Output the [X, Y] coordinate of the center of the cell containing the given text.  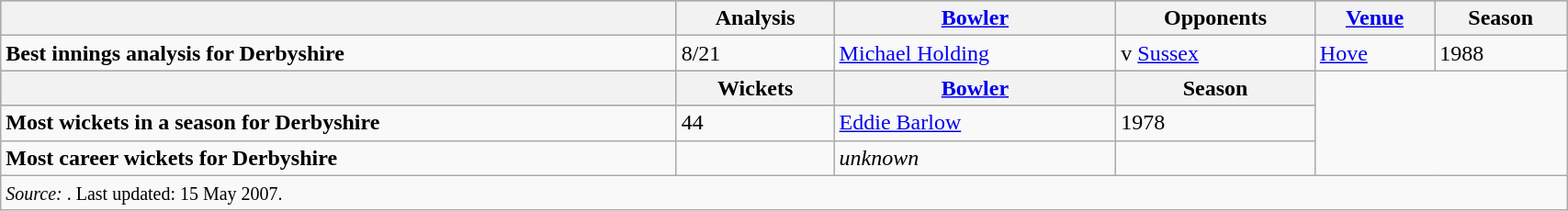
Wickets [755, 88]
1978 [1216, 123]
v Sussex [1216, 53]
Hove [1374, 53]
Best innings analysis for Derbyshire [338, 53]
Eddie Barlow [976, 123]
8/21 [755, 53]
44 [755, 123]
Source: . Last updated: 15 May 2007. [784, 193]
Michael Holding [976, 53]
Opponents [1216, 18]
1988 [1501, 53]
Most career wickets for Derbyshire [338, 158]
unknown [976, 158]
Venue [1374, 18]
Most wickets in a season for Derbyshire [338, 123]
Analysis [755, 18]
